Capture the cell that displays the provided text and extract its [x, y] central coordinate. 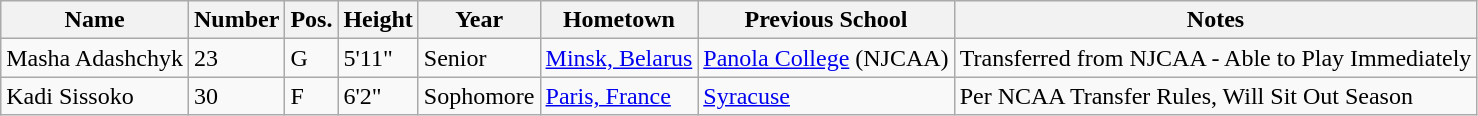
6'2" [378, 96]
Year [479, 20]
F [312, 96]
G [312, 58]
23 [236, 58]
Previous School [826, 20]
Minsk, Belarus [619, 58]
Transferred from NJCAA - Able to Play Immediately [1216, 58]
Kadi Sissoko [95, 96]
Paris, France [619, 96]
Senior [479, 58]
Sophomore [479, 96]
Pos. [312, 20]
30 [236, 96]
Syracuse [826, 96]
Per NCAA Transfer Rules, Will Sit Out Season [1216, 96]
Number [236, 20]
5'11" [378, 58]
Panola College (NJCAA) [826, 58]
Name [95, 20]
Masha Adashchyk [95, 58]
Notes [1216, 20]
Hometown [619, 20]
Height [378, 20]
